Provide the [X, Y] coordinate of the cell's center where the given text is located.  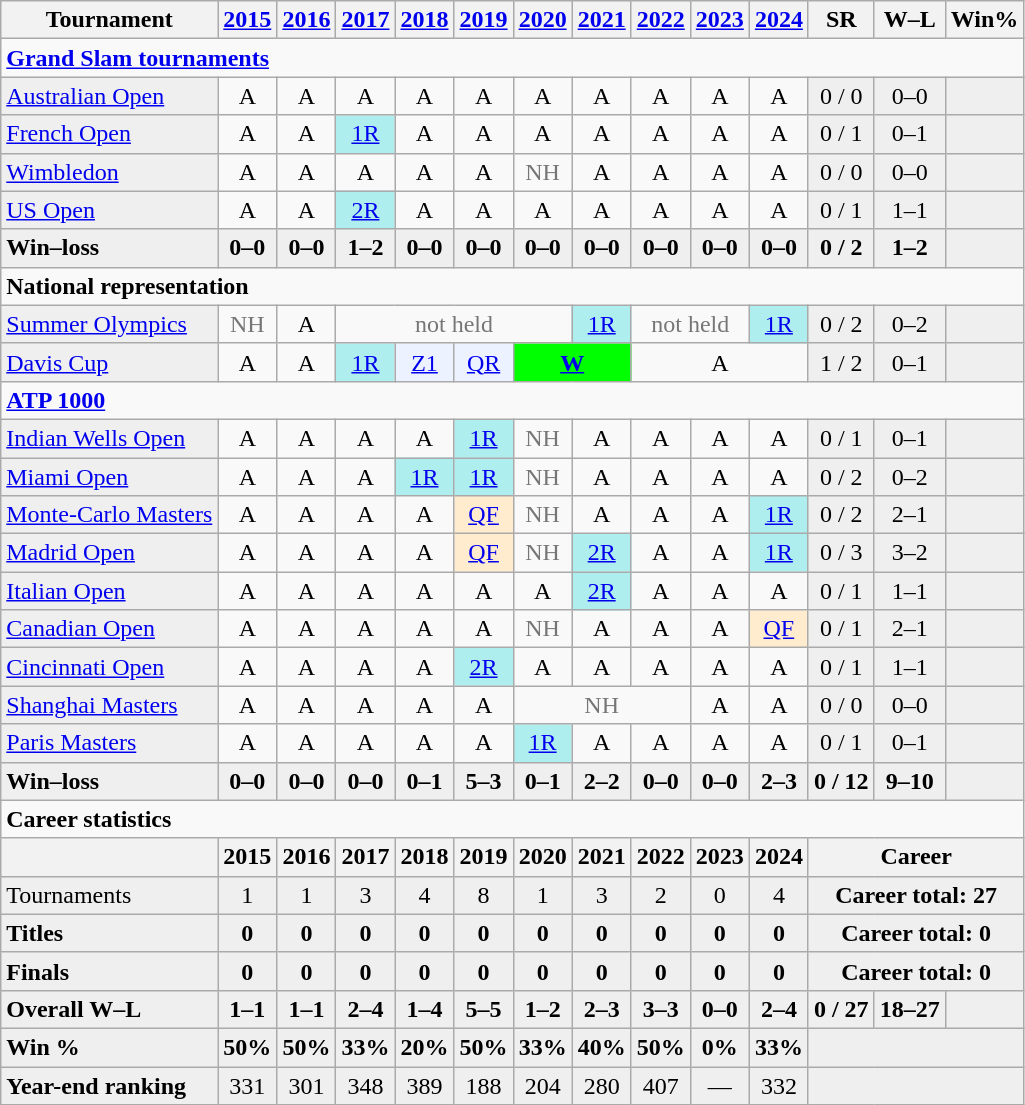
Shanghai Masters [110, 705]
0 / 3 [841, 553]
407 [660, 1085]
QR [484, 362]
French Open [110, 134]
ATP 1000 [512, 400]
Indian Wells Open [110, 438]
Finals [110, 971]
Tournament [110, 20]
40% [602, 1047]
Paris Masters [110, 743]
Career statistics [512, 819]
9–10 [910, 781]
National representation [512, 286]
Miami Open [110, 477]
Z1 [424, 362]
Win% [984, 20]
20% [424, 1047]
1–4 [424, 1009]
332 [778, 1085]
Davis Cup [110, 362]
Career total: 27 [916, 895]
SR [841, 20]
Monte-Carlo Masters [110, 515]
188 [484, 1085]
2–2 [602, 781]
Cincinnati Open [110, 667]
Canadian Open [110, 629]
18–27 [910, 1009]
Overall W–L [110, 1009]
Win % [110, 1047]
280 [602, 1085]
0 / 27 [841, 1009]
3–3 [660, 1009]
US Open [110, 210]
Titles [110, 933]
204 [542, 1085]
1 / 2 [841, 362]
Grand Slam tournaments [512, 58]
0 / 12 [841, 781]
3–2 [910, 553]
Italian Open [110, 591]
Tournaments [110, 895]
5–3 [484, 781]
5–5 [484, 1009]
Summer Olympics [110, 324]
348 [366, 1085]
Australian Open [110, 96]
Madrid Open [110, 553]
W–L [910, 20]
301 [306, 1085]
Career [916, 857]
389 [424, 1085]
— [720, 1085]
W [572, 362]
331 [248, 1085]
Wimbledon [110, 172]
0% [720, 1047]
Year-end ranking [110, 1085]
8 [484, 895]
2 [660, 895]
